Detect which cell encompasses the target text, then output its (x, y) center coordinate. 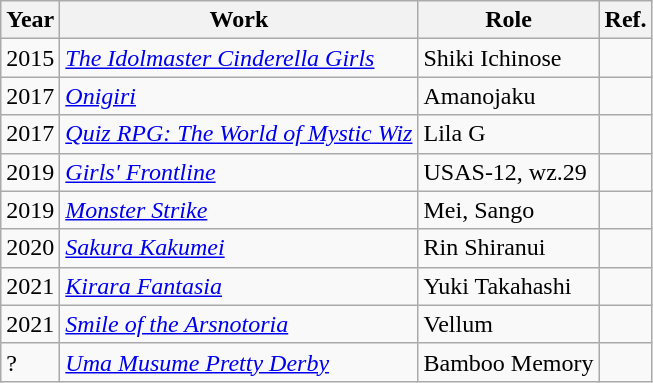
Onigiri (239, 96)
Amanojaku (508, 96)
Quiz RPG: The World of Mystic Wiz (239, 134)
The Idolmaster Cinderella Girls (239, 58)
? (30, 362)
Girls' Frontline (239, 172)
2020 (30, 248)
Yuki Takahashi (508, 286)
Work (239, 20)
Vellum (508, 324)
Kirara Fantasia (239, 286)
Sakura Kakumei (239, 248)
Smile of the Arsnotoria (239, 324)
USAS-12, wz.29 (508, 172)
Uma Musume Pretty Derby (239, 362)
Bamboo Memory (508, 362)
2015 (30, 58)
Mei, Sango (508, 210)
Ref. (626, 20)
Lila G (508, 134)
Role (508, 20)
Rin Shiranui (508, 248)
Shiki Ichinose (508, 58)
Year (30, 20)
Monster Strike (239, 210)
